Return the (x, y) coordinate for the center point of the cell that contains the specified text.  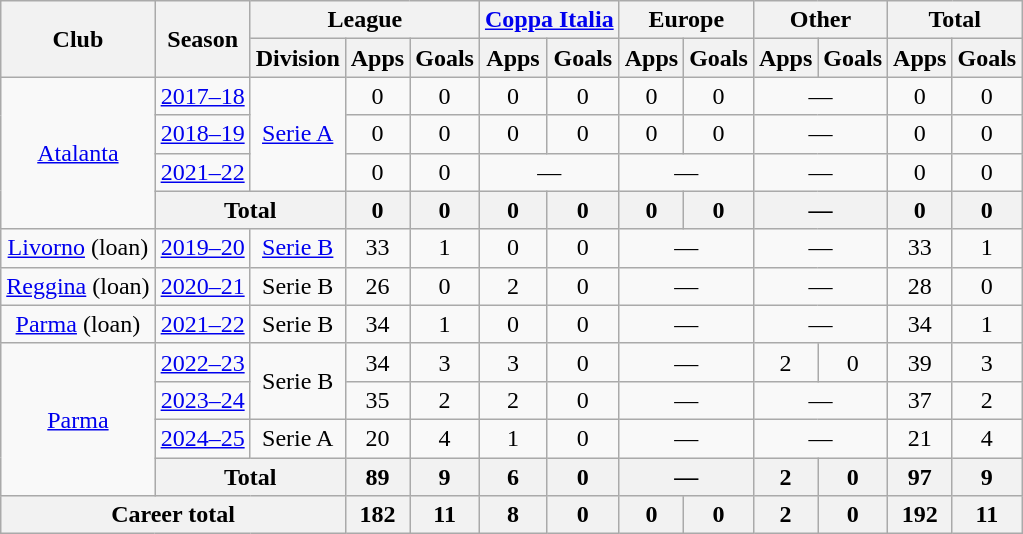
Europe (686, 20)
Parma (78, 419)
2022–23 (202, 362)
Season (202, 39)
97 (920, 477)
89 (377, 477)
2020–21 (202, 286)
39 (920, 362)
8 (512, 515)
Coppa Italia (549, 20)
28 (920, 286)
Atalanta (78, 153)
2024–25 (202, 438)
Parma (loan) (78, 324)
37 (920, 400)
Career total (174, 515)
2017–18 (202, 96)
35 (377, 400)
2018–19 (202, 134)
Other (820, 20)
2023–24 (202, 400)
Division (298, 58)
Livorno (loan) (78, 248)
192 (920, 515)
26 (377, 286)
6 (512, 477)
Reggina (loan) (78, 286)
2019–20 (202, 248)
20 (377, 438)
League (364, 20)
Club (78, 39)
21 (920, 438)
182 (377, 515)
